Search for the cell housing the specified text and yield its (X, Y) center coordinate. 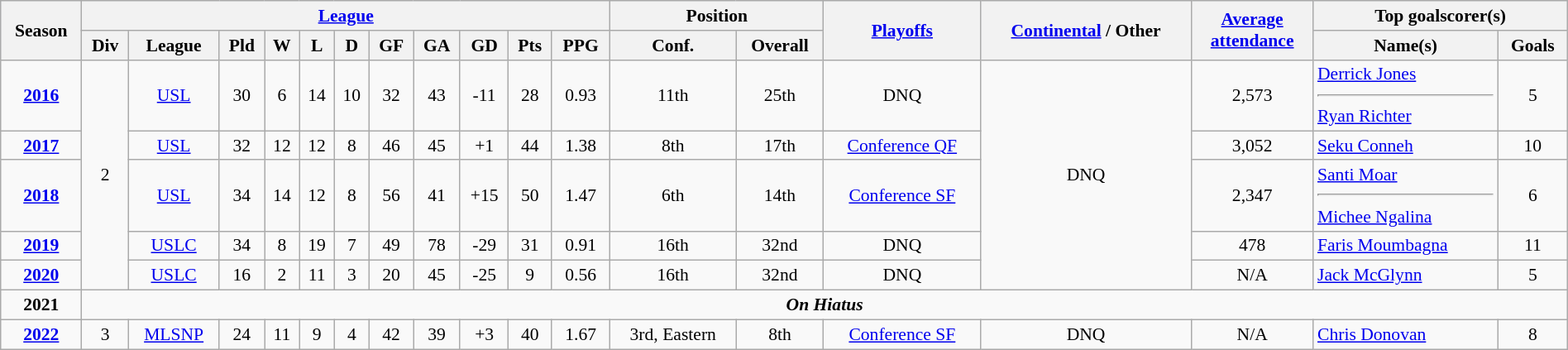
14th (780, 196)
2021 (41, 305)
Conference QF (902, 146)
Derrick Jones Ryan Richter (1406, 95)
-25 (484, 276)
2,573 (1252, 95)
Goals (1532, 46)
2019 (41, 246)
Average attendance (1252, 30)
2018 (41, 196)
W (282, 46)
1.38 (581, 146)
4 (351, 334)
20 (390, 276)
25th (780, 95)
PPG (581, 46)
Position (717, 16)
11th (673, 95)
3,052 (1252, 146)
40 (530, 334)
28 (530, 95)
GA (437, 46)
Overall (780, 46)
3rd, Eastern (673, 334)
Jack McGlynn (1406, 276)
17th (780, 146)
Pld (241, 46)
56 (390, 196)
Continental / Other (1087, 30)
2,347 (1252, 196)
2022 (41, 334)
16 (241, 276)
0.91 (581, 246)
0.56 (581, 276)
24 (241, 334)
Seku Conneh (1406, 146)
Faris Moumbagna (1406, 246)
MLSNP (174, 334)
49 (390, 246)
39 (437, 334)
Pts (530, 46)
Santi Moar Michee Ngalina (1406, 196)
+15 (484, 196)
2020 (41, 276)
2016 (41, 95)
46 (390, 146)
78 (437, 246)
7 (351, 246)
1.47 (581, 196)
GF (390, 46)
-29 (484, 246)
Div (106, 46)
GD (484, 46)
+3 (484, 334)
44 (530, 146)
0.93 (581, 95)
D (351, 46)
1.67 (581, 334)
Name(s) (1406, 46)
Top goalscorer(s) (1441, 16)
Chris Donovan (1406, 334)
Playoffs (902, 30)
+1 (484, 146)
Season (41, 30)
Conf. (673, 46)
41 (437, 196)
On Hiatus (825, 305)
50 (530, 196)
478 (1252, 246)
6th (673, 196)
-11 (484, 95)
L (317, 46)
42 (390, 334)
30 (241, 95)
31 (530, 246)
2017 (41, 146)
19 (317, 246)
43 (437, 95)
